Scan for the cell matching the given text and deliver its (x, y) coordinate at center. 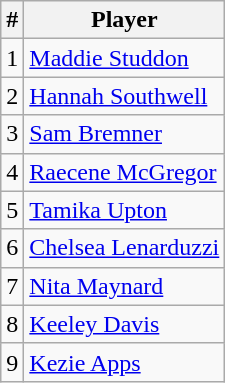
9 (12, 362)
Tamika Upton (124, 210)
Kezie Apps (124, 362)
8 (12, 324)
5 (12, 210)
Hannah Southwell (124, 96)
# (12, 20)
Raecene McGregor (124, 172)
Player (124, 20)
6 (12, 248)
4 (12, 172)
Keeley Davis (124, 324)
7 (12, 286)
Nita Maynard (124, 286)
Sam Bremner (124, 134)
1 (12, 58)
2 (12, 96)
3 (12, 134)
Maddie Studdon (124, 58)
Chelsea Lenarduzzi (124, 248)
